Return (x, y) of the center of cell containing provided text 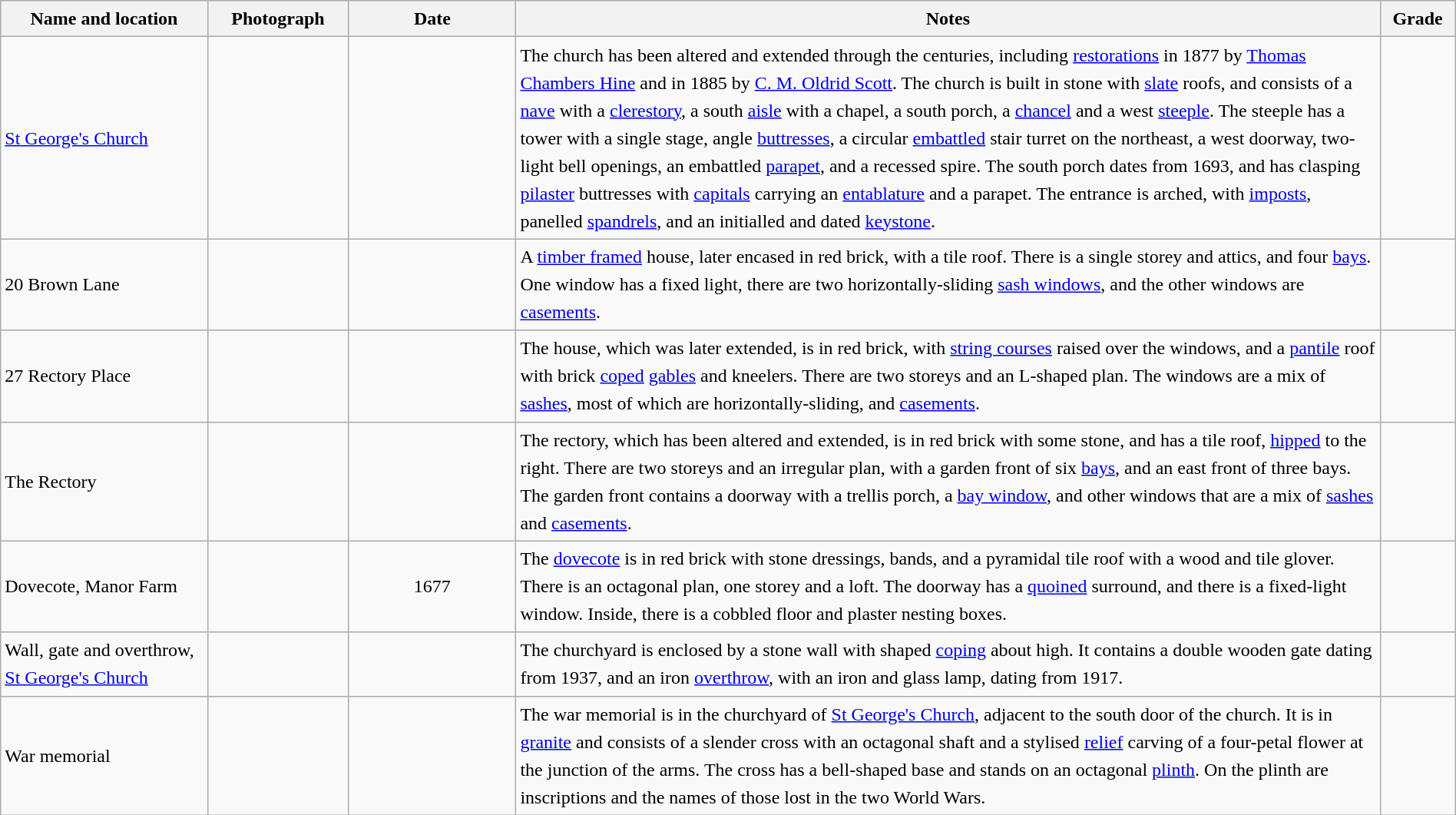
27 Rectory Place (104, 376)
Notes (948, 18)
Wall, gate and overthrow,St George's Church (104, 664)
1677 (432, 587)
Grade (1418, 18)
War memorial (104, 756)
Name and location (104, 18)
St George's Church (104, 138)
Date (432, 18)
The Rectory (104, 481)
Photograph (278, 18)
20 Brown Lane (104, 284)
Dovecote, Manor Farm (104, 587)
